Determine the [x, y] coordinate at the center of the cell enclosing the given text.  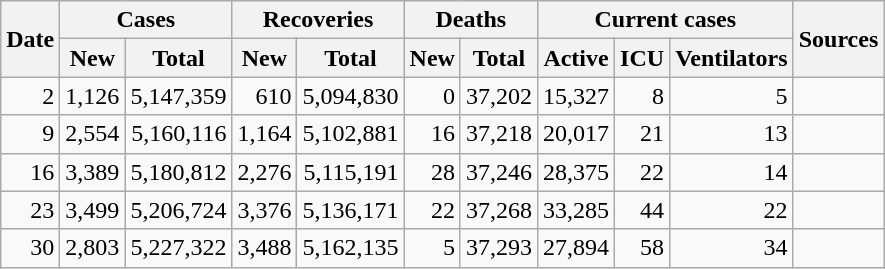
27,894 [576, 248]
37,202 [498, 96]
8 [642, 96]
Recoveries [318, 20]
14 [732, 172]
5,147,359 [178, 96]
44 [642, 210]
5,160,116 [178, 134]
13 [732, 134]
58 [642, 248]
ICU [642, 58]
21 [642, 134]
28 [432, 172]
15,327 [576, 96]
2,803 [92, 248]
Ventilators [732, 58]
5,180,812 [178, 172]
Current cases [665, 20]
23 [30, 210]
5,227,322 [178, 248]
28,375 [576, 172]
5,102,881 [350, 134]
Cases [146, 20]
0 [432, 96]
30 [30, 248]
5,094,830 [350, 96]
20,017 [576, 134]
Deaths [470, 20]
2 [30, 96]
37,246 [498, 172]
3,376 [264, 210]
33,285 [576, 210]
37,268 [498, 210]
3,499 [92, 210]
3,389 [92, 172]
Date [30, 39]
Active [576, 58]
5,206,724 [178, 210]
610 [264, 96]
5,162,135 [350, 248]
3,488 [264, 248]
1,164 [264, 134]
34 [732, 248]
1,126 [92, 96]
37,293 [498, 248]
37,218 [498, 134]
5,136,171 [350, 210]
Sources [838, 39]
5,115,191 [350, 172]
9 [30, 134]
2,276 [264, 172]
2,554 [92, 134]
